From the cell containing the given text, extract its center point as (X, Y) coordinate. 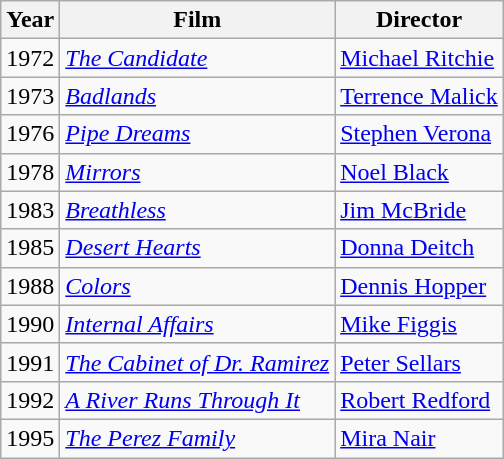
Desert Hearts (198, 248)
Robert Redford (420, 400)
1990 (30, 324)
1983 (30, 210)
The Candidate (198, 58)
1978 (30, 172)
Michael Ritchie (420, 58)
Jim McBride (420, 210)
Stephen Verona (420, 134)
The Cabinet of Dr. Ramirez (198, 362)
Colors (198, 286)
Breathless (198, 210)
Year (30, 20)
1988 (30, 286)
Pipe Dreams (198, 134)
1995 (30, 438)
Peter Sellars (420, 362)
A River Runs Through It (198, 400)
1972 (30, 58)
The Perez Family (198, 438)
Internal Affairs (198, 324)
Terrence Malick (420, 96)
Mirrors (198, 172)
Donna Deitch (420, 248)
1991 (30, 362)
1976 (30, 134)
1985 (30, 248)
Noel Black (420, 172)
Badlands (198, 96)
Dennis Hopper (420, 286)
Director (420, 20)
1973 (30, 96)
Mike Figgis (420, 324)
1992 (30, 400)
Film (198, 20)
Mira Nair (420, 438)
